From the cell containing the given text, extract its center point as [x, y] coordinate. 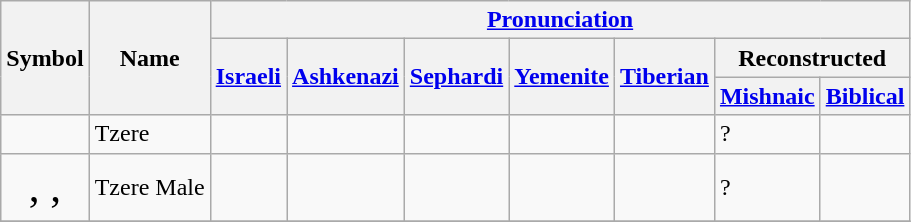
Symbol [45, 58]
Israeli [248, 77]
Pronunciation [560, 20]
Biblical [865, 96]
Ashkenazi [346, 77]
Tzere [150, 134]
Reconstructed [812, 58]
Name [150, 58]
Yemenite [562, 77]
, , [45, 187]
Tzere Male [150, 187]
Sephardi [456, 77]
Tiberian [664, 77]
Mishnaic [767, 96]
